Find where the given text appears and provide that cell's center as (x, y) coordinate. 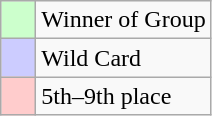
5th–9th place (124, 96)
Wild Card (124, 58)
Winner of Group (124, 20)
